Scan for the cell matching the given text and deliver its (x, y) coordinate at center. 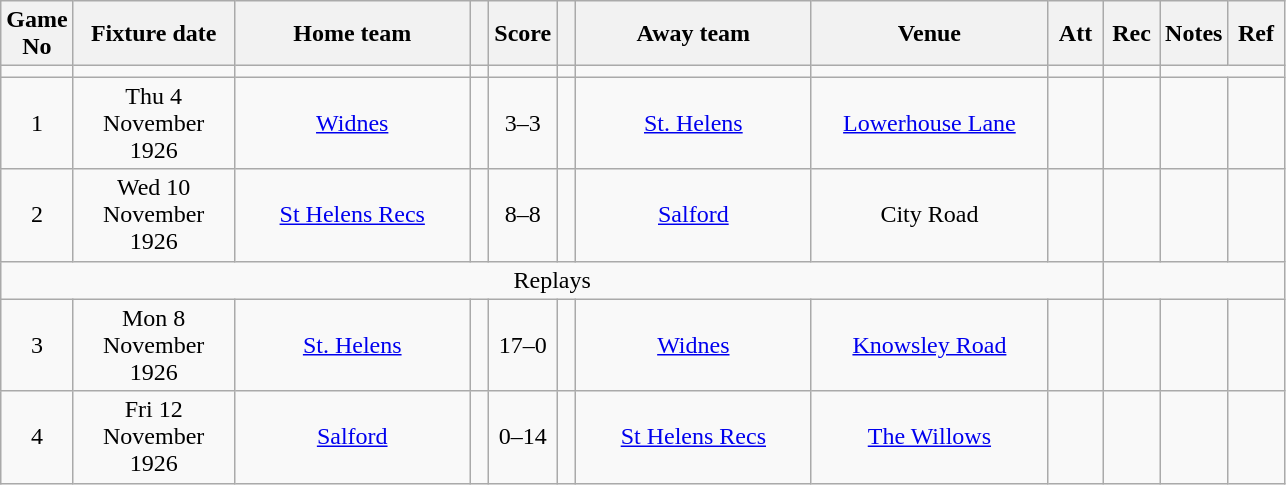
Wed 10 November 1926 (154, 215)
Notes (1194, 34)
3–3 (523, 123)
Home team (352, 34)
4 (37, 437)
City Road (929, 215)
Away team (693, 34)
Game No (37, 34)
Replays (552, 280)
3 (37, 345)
Att (1075, 34)
Fixture date (154, 34)
Knowsley Road (929, 345)
2 (37, 215)
Score (523, 34)
Ref (1256, 34)
1 (37, 123)
The Willows (929, 437)
8–8 (523, 215)
Lowerhouse Lane (929, 123)
Rec (1132, 34)
0–14 (523, 437)
Thu 4 November 1926 (154, 123)
17–0 (523, 345)
Fri 12 November 1926 (154, 437)
Mon 8 November 1926 (154, 345)
Venue (929, 34)
